Search for the cell housing the specified text and yield its [X, Y] center coordinate. 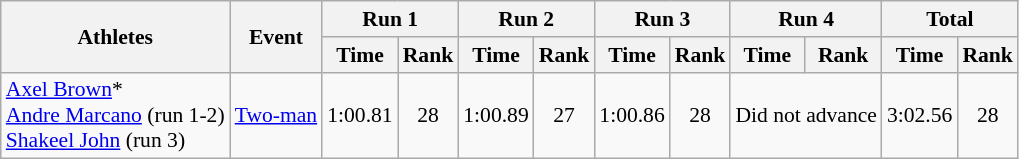
Total [950, 19]
1:00.86 [632, 116]
Run 4 [806, 19]
Did not advance [806, 116]
Run 3 [662, 19]
27 [564, 116]
3:02.56 [920, 116]
1:00.89 [496, 116]
Run 2 [526, 19]
1:00.81 [360, 116]
Two-man [276, 116]
Axel Brown*Andre Marcano (run 1-2)Shakeel John (run 3) [116, 116]
Athletes [116, 36]
Run 1 [390, 19]
Event [276, 36]
